Return the (x, y) coordinate for the center point of the cell that contains the specified text.  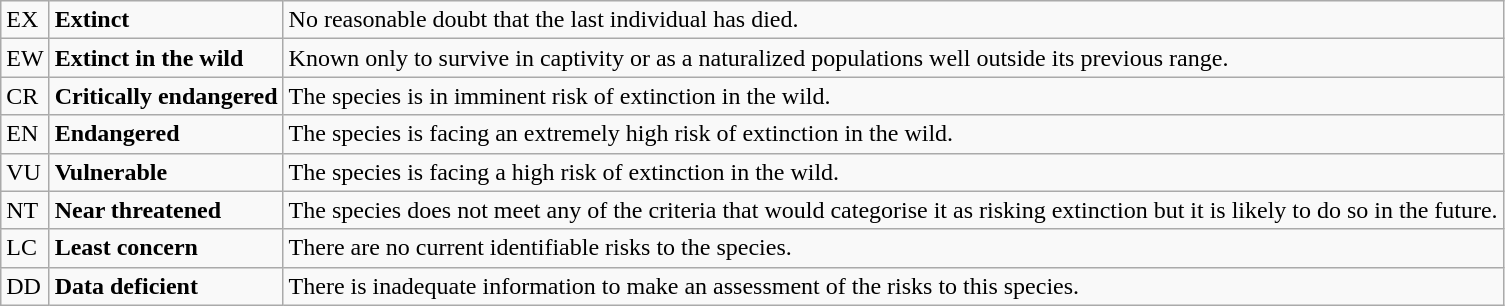
Endangered (166, 134)
Vulnerable (166, 172)
The species does not meet any of the criteria that would categorise it as risking extinction but it is likely to do so in the future. (893, 210)
Near threatened (166, 210)
DD (25, 286)
Least concern (166, 248)
Extinct (166, 20)
LC (25, 248)
EW (25, 58)
VU (25, 172)
Known only to survive in captivity or as a naturalized populations well outside its previous range. (893, 58)
The species is facing a high risk of extinction in the wild. (893, 172)
The species is facing an extremely high risk of extinction in the wild. (893, 134)
There are no current identifiable risks to the species. (893, 248)
There is inadequate information to make an assessment of the risks to this species. (893, 286)
CR (25, 96)
The species is in imminent risk of extinction in the wild. (893, 96)
EN (25, 134)
Critically endangered (166, 96)
NT (25, 210)
Data deficient (166, 286)
Extinct in the wild (166, 58)
EX (25, 20)
No reasonable doubt that the last individual has died. (893, 20)
